Determine the (x, y) coordinate at the center of the cell enclosing the given text.  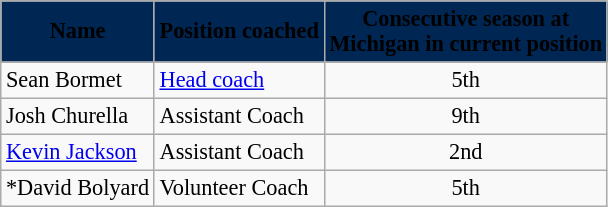
Position coached (239, 32)
Consecutive season atMichigan in current position (466, 32)
*David Bolyard (78, 188)
2nd (466, 152)
Sean Bormet (78, 80)
9th (466, 116)
Kevin Jackson (78, 152)
Volunteer Coach (239, 188)
Head coach (239, 80)
Name (78, 32)
Josh Churella (78, 116)
